Pinpoint the cell where the given text exists, returning its (x, y) midpoint coordinate. 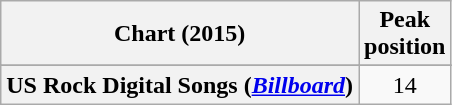
Peakposition (405, 34)
US Rock Digital Songs (Billboard) (180, 85)
14 (405, 85)
Chart (2015) (180, 34)
